Return [x, y] of the center of cell containing provided text 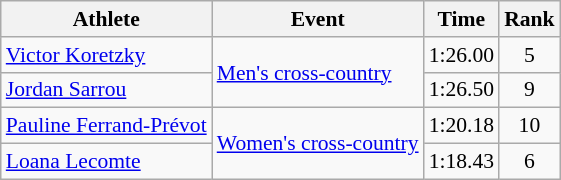
Event [318, 19]
Athlete [106, 19]
6 [530, 162]
1:18.43 [462, 162]
Victor Koretzky [106, 55]
Loana Lecomte [106, 162]
Jordan Sarrou [106, 90]
1:26.00 [462, 55]
9 [530, 90]
Time [462, 19]
10 [530, 126]
1:26.50 [462, 90]
1:20.18 [462, 126]
Women's cross-country [318, 144]
Pauline Ferrand-Prévot [106, 126]
5 [530, 55]
Rank [530, 19]
Men's cross-country [318, 72]
